Extract the (X, Y) coordinate from the center of the cell holding the provided text.  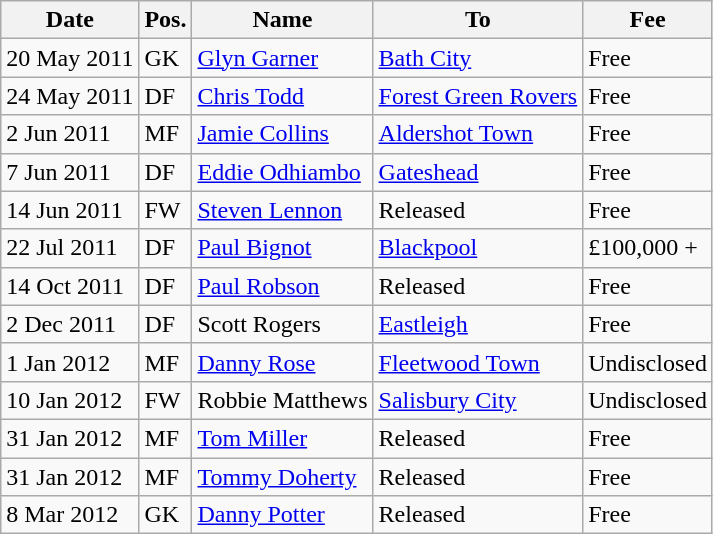
Salisbury City (478, 400)
1 Jan 2012 (70, 362)
Tommy Doherty (282, 477)
20 May 2011 (70, 58)
Danny Rose (282, 362)
Date (70, 20)
14 Jun 2011 (70, 210)
Paul Robson (282, 286)
Fleetwood Town (478, 362)
10 Jan 2012 (70, 400)
Fee (648, 20)
2 Jun 2011 (70, 134)
22 Jul 2011 (70, 248)
Aldershot Town (478, 134)
£100,000 + (648, 248)
Paul Bignot (282, 248)
Tom Miller (282, 438)
Scott Rogers (282, 324)
Chris Todd (282, 96)
To (478, 20)
24 May 2011 (70, 96)
7 Jun 2011 (70, 172)
Forest Green Rovers (478, 96)
8 Mar 2012 (70, 515)
Bath City (478, 58)
Blackpool (478, 248)
Pos. (166, 20)
Gateshead (478, 172)
Glyn Garner (282, 58)
Steven Lennon (282, 210)
Danny Potter (282, 515)
Jamie Collins (282, 134)
Eddie Odhiambo (282, 172)
14 Oct 2011 (70, 286)
Eastleigh (478, 324)
2 Dec 2011 (70, 324)
Name (282, 20)
Robbie Matthews (282, 400)
